For the text-containing cell, return its midpoint in (x, y) coordinate format. 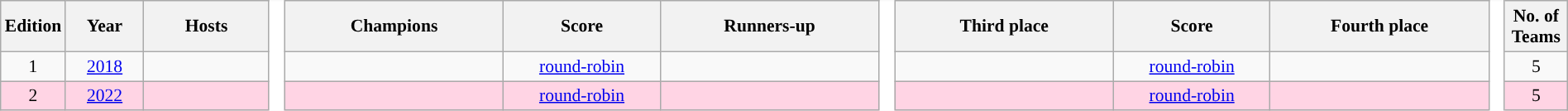
Edition (33, 27)
Fourth place (1379, 27)
Runners-up (769, 27)
1 (33, 66)
2022 (104, 96)
2 (33, 96)
Champions (394, 27)
Hosts (207, 27)
Third place (1004, 27)
2018 (104, 66)
Year (104, 27)
No. of Teams (1536, 27)
